Determine the [X, Y] coordinate at the center of the cell enclosing the given text.  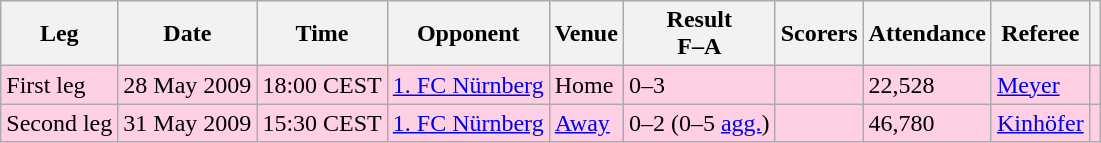
Home [586, 85]
28 May 2009 [188, 85]
0–2 (0–5 agg.) [699, 123]
Time [322, 34]
Leg [60, 34]
Meyer [1040, 85]
15:30 CEST [322, 123]
Date [188, 34]
22,528 [927, 85]
0–3 [699, 85]
Kinhöfer [1040, 123]
46,780 [927, 123]
Second leg [60, 123]
Attendance [927, 34]
Referee [1040, 34]
Opponent [468, 34]
18:00 CEST [322, 85]
Away [586, 123]
Venue [586, 34]
Scorers [819, 34]
31 May 2009 [188, 123]
First leg [60, 85]
ResultF–A [699, 34]
